Provide the (x, y) coordinate of the cell's center where the given text is located.  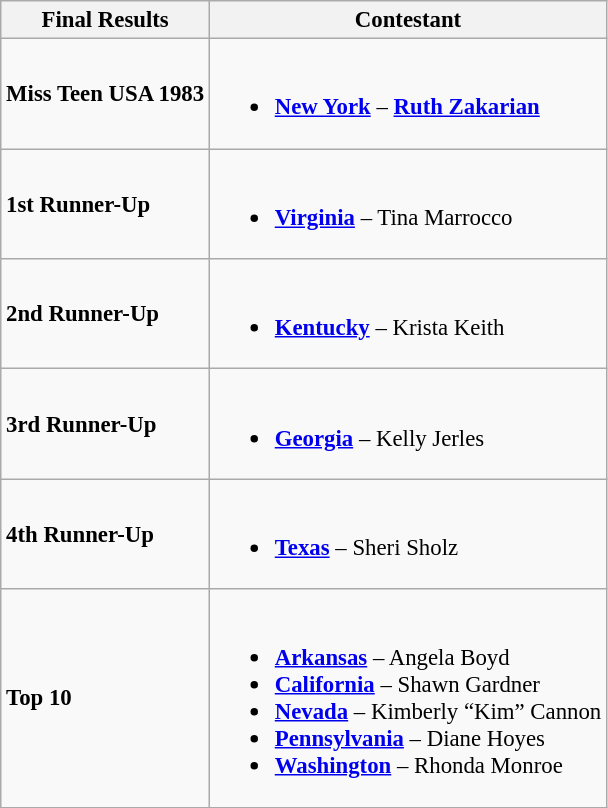
1st Runner-Up (106, 204)
Virginia – Tina Marrocco (408, 204)
Arkansas – Angela BoydCalifornia – Shawn GardnerNevada – Kimberly “Kim” CannonPennsylvania – Diane HoyesWashington – Rhonda Monroe (408, 698)
Kentucky – Krista Keith (408, 314)
2nd Runner-Up (106, 314)
Contestant (408, 20)
3rd Runner-Up (106, 424)
Georgia – Kelly Jerles (408, 424)
Final Results (106, 20)
Texas – Sheri Sholz (408, 534)
4th Runner-Up (106, 534)
Miss Teen USA 1983 (106, 94)
Top 10 (106, 698)
New York – Ruth Zakarian (408, 94)
